Return [X, Y] of the center of cell containing provided text 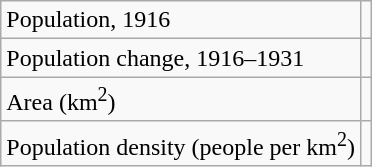
Population change, 1916–1931 [181, 58]
Population density (people per km2) [181, 144]
Area (km2) [181, 100]
Population, 1916 [181, 20]
